For the text-containing cell, return its midpoint in (x, y) coordinate format. 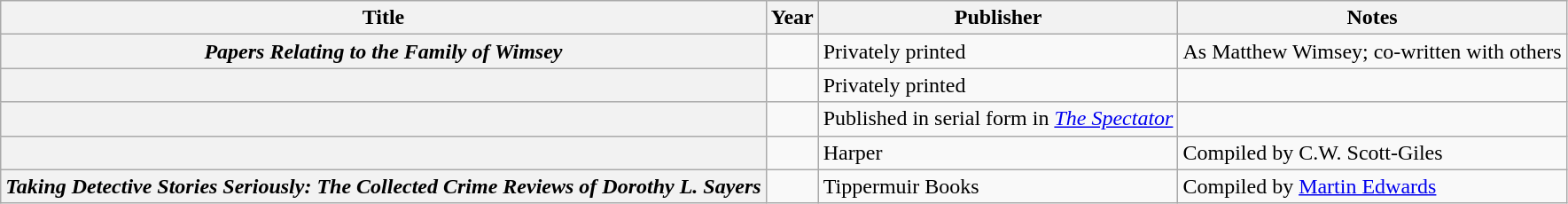
Taking Detective Stories Seriously: The Collected Crime Reviews of Dorothy L. Sayers (383, 186)
Title (383, 18)
Harper (998, 153)
Compiled by Martin Edwards (1372, 186)
Tippermuir Books (998, 186)
Published in serial form in The Spectator (998, 119)
Compiled by C.W. Scott-Giles (1372, 153)
Papers Relating to the Family of Wimsey (383, 51)
As Matthew Wimsey; co-written with others (1372, 51)
Year (792, 18)
Publisher (998, 18)
Notes (1372, 18)
